Pinpoint the cell where the given text exists, returning its [x, y] midpoint coordinate. 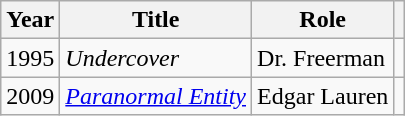
Paranormal Entity [156, 96]
Dr. Freerman [323, 58]
2009 [30, 96]
Undercover [156, 58]
Year [30, 20]
Role [323, 20]
Title [156, 20]
1995 [30, 58]
Edgar Lauren [323, 96]
